Extract the (X, Y) coordinate from the center of the cell holding the provided text.  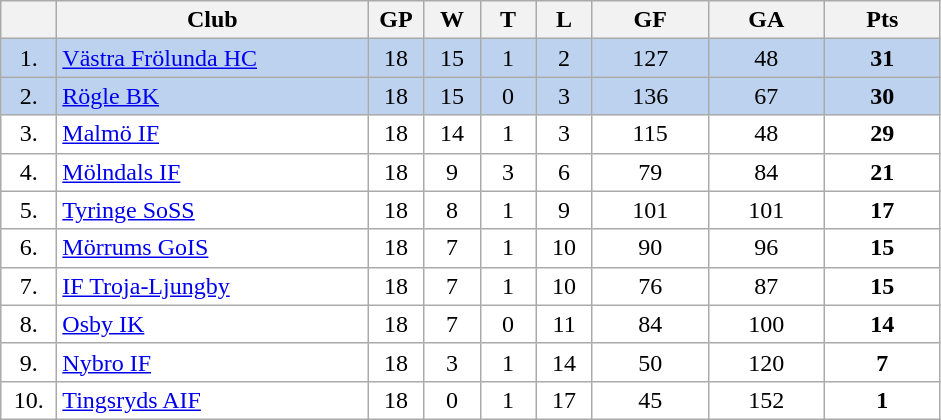
30 (882, 96)
Malmö IF (212, 134)
50 (650, 362)
1. (29, 58)
GP (396, 20)
136 (650, 96)
96 (766, 248)
Västra Frölunda HC (212, 58)
21 (882, 172)
7. (29, 286)
IF Troja-Ljungby (212, 286)
29 (882, 134)
Nybro IF (212, 362)
Mörrums GoIS (212, 248)
Tingsryds AIF (212, 400)
67 (766, 96)
W (452, 20)
79 (650, 172)
GF (650, 20)
8 (452, 210)
T (508, 20)
Rögle BK (212, 96)
Osby IK (212, 324)
76 (650, 286)
90 (650, 248)
120 (766, 362)
Tyringe SoSS (212, 210)
2. (29, 96)
31 (882, 58)
152 (766, 400)
3. (29, 134)
Pts (882, 20)
L (564, 20)
45 (650, 400)
Club (212, 20)
GA (766, 20)
6. (29, 248)
127 (650, 58)
5. (29, 210)
100 (766, 324)
87 (766, 286)
Mölndals IF (212, 172)
9. (29, 362)
2 (564, 58)
10. (29, 400)
6 (564, 172)
4. (29, 172)
8. (29, 324)
115 (650, 134)
11 (564, 324)
